Detect which cell encompasses the target text, then output its [X, Y] center coordinate. 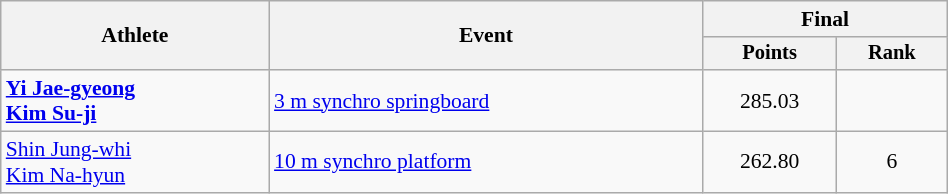
Athlete [135, 36]
Shin Jung-whiKim Na-hyun [135, 162]
Event [486, 36]
Yi Jae-gyeongKim Su-ji [135, 100]
Points [770, 54]
Final [826, 19]
Rank [892, 54]
285.03 [770, 100]
10 m synchro platform [486, 162]
6 [892, 162]
3 m synchro springboard [486, 100]
262.80 [770, 162]
